From the cell containing the given text, extract its center point as (x, y) coordinate. 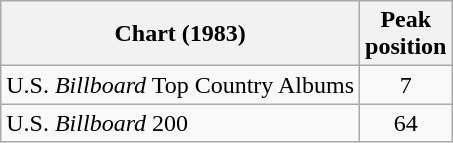
7 (406, 85)
Chart (1983) (180, 34)
64 (406, 123)
Peakposition (406, 34)
U.S. Billboard Top Country Albums (180, 85)
U.S. Billboard 200 (180, 123)
